Return the (X, Y) coordinate for the center point of the cell that contains the specified text.  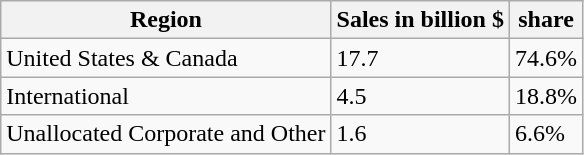
International (166, 96)
1.6 (420, 134)
United States & Canada (166, 58)
18.8% (546, 96)
4.5 (420, 96)
Sales in billion $ (420, 20)
74.6% (546, 58)
17.7 (420, 58)
share (546, 20)
Unallocated Corporate and Other (166, 134)
Region (166, 20)
6.6% (546, 134)
